Capture the cell that displays the provided text and extract its [X, Y] central coordinate. 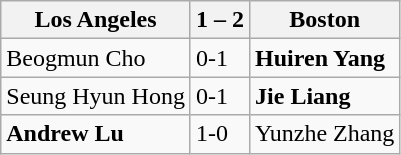
Huiren Yang [325, 58]
Jie Liang [325, 96]
Seung Hyun Hong [96, 96]
Yunzhe Zhang [325, 134]
Andrew Lu [96, 134]
Los Angeles [96, 20]
Beogmun Cho [96, 58]
1 – 2 [220, 20]
Boston [325, 20]
1-0 [220, 134]
